For the text-containing cell, return its midpoint in (x, y) coordinate format. 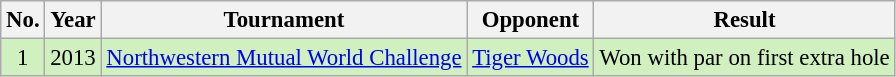
Tournament (284, 20)
Year (73, 20)
Tiger Woods (530, 58)
No. (23, 20)
Northwestern Mutual World Challenge (284, 58)
Result (744, 20)
2013 (73, 58)
Won with par on first extra hole (744, 58)
1 (23, 58)
Opponent (530, 20)
